From the cell containing the given text, extract its center point as [X, Y] coordinate. 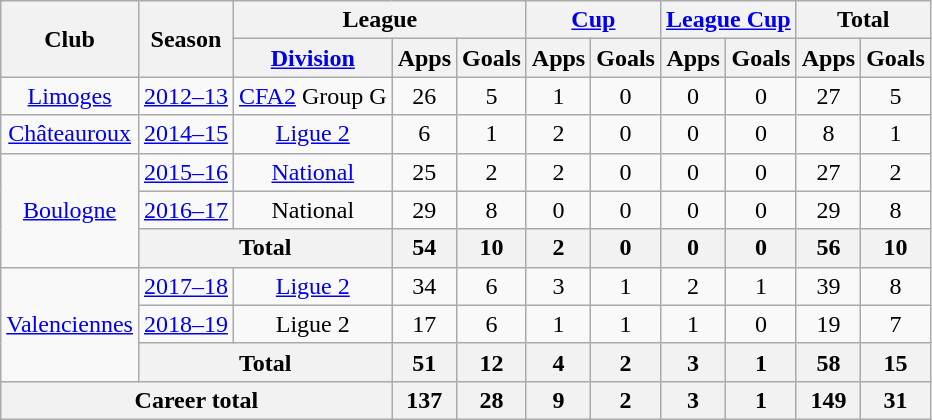
2016–17 [186, 210]
2015–16 [186, 172]
12 [492, 362]
4 [558, 362]
Season [186, 39]
25 [424, 172]
149 [828, 400]
26 [424, 96]
2017–18 [186, 286]
39 [828, 286]
Cup [593, 20]
28 [492, 400]
9 [558, 400]
15 [896, 362]
CFA2 Group G [312, 96]
31 [896, 400]
Career total [196, 400]
58 [828, 362]
Boulogne [70, 210]
34 [424, 286]
Division [312, 58]
7 [896, 324]
League Cup [728, 20]
54 [424, 248]
19 [828, 324]
Valenciennes [70, 324]
137 [424, 400]
56 [828, 248]
League [380, 20]
17 [424, 324]
2012–13 [186, 96]
Limoges [70, 96]
2014–15 [186, 134]
Club [70, 39]
2018–19 [186, 324]
51 [424, 362]
Châteauroux [70, 134]
